Return (X, Y) of the center of cell containing provided text 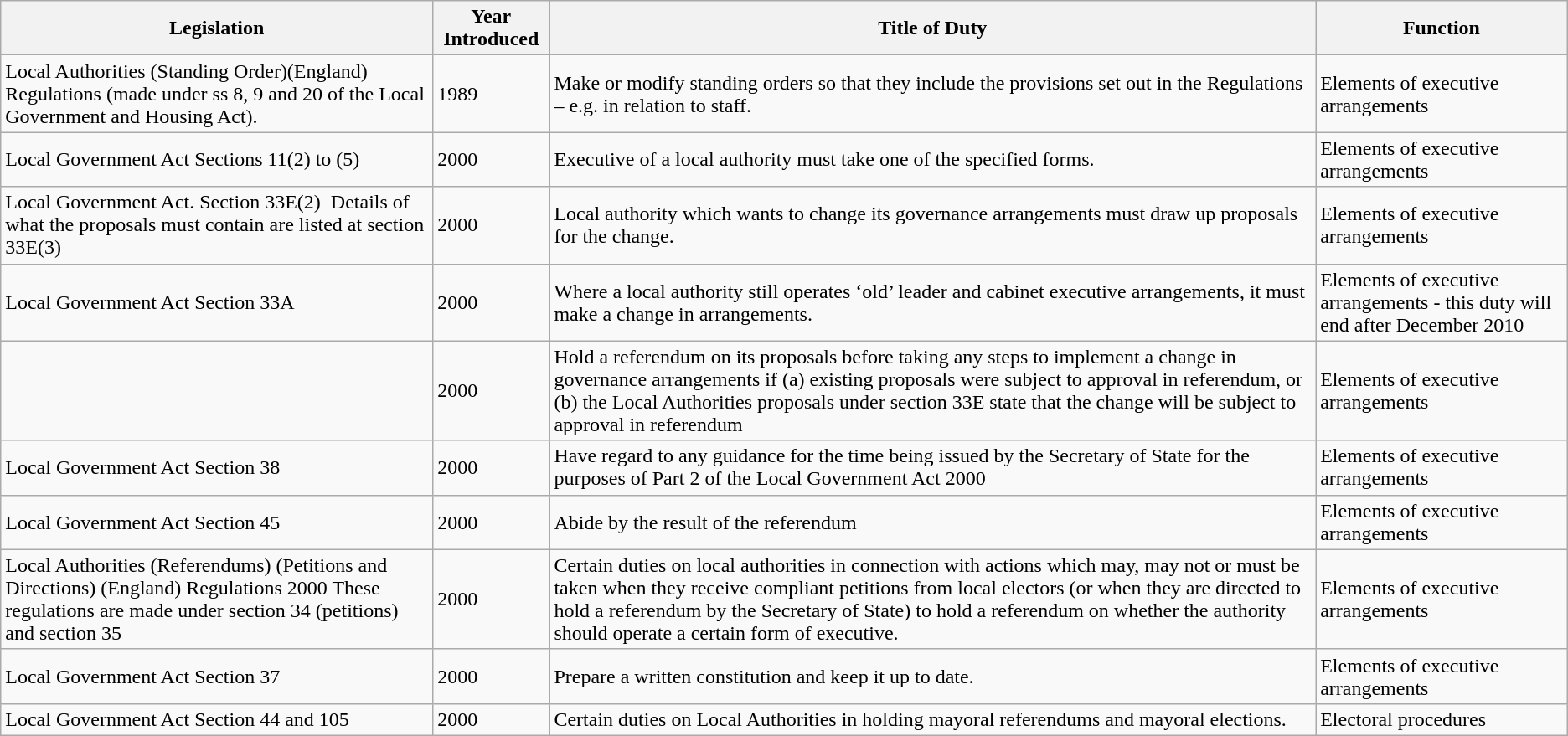
Local Authorities (Standing Order)(England) Regulations (made under ss 8, 9 and 20 of the Local Government and Housing Act). (217, 94)
Electoral procedures (1442, 719)
Local Government Act Section 44 and 105 (217, 719)
Local authority which wants to change its governance arrangements must draw up proposals for the change. (933, 225)
Local Government Act Section 45 (217, 522)
Local Government Act Section 37 (217, 677)
Certain duties on Local Authorities in holding mayoral referendums and mayoral elections. (933, 719)
Title of Duty (933, 28)
Year Introduced (491, 28)
Local Government Act Section 38 (217, 467)
Executive of a local authority must take one of the specified forms. (933, 159)
Make or modify standing orders so that they include the provisions set out in the Regulations – e.g. in relation to staff. (933, 94)
Local Government Act Section 33A (217, 302)
Legislation (217, 28)
Where a local authority still operates ‘old’ leader and cabinet executive arrangements, it must make a change in arrangements. (933, 302)
Prepare a written constitution and keep it up to date. (933, 677)
Elements of executive arrangements - this duty will end after December 2010 (1442, 302)
1989 (491, 94)
Function (1442, 28)
Local Government Act Sections 11(2) to (5) (217, 159)
Have regard to any guidance for the time being issued by the Secretary of State for the purposes of Part 2 of the Local Government Act 2000 (933, 467)
Abide by the result of the referendum (933, 522)
Local Government Act. Section 33E(2) Details of what the proposals must contain are listed at section 33E(3) (217, 225)
